Return the (x, y) coordinate for the center point of the cell that contains the specified text.  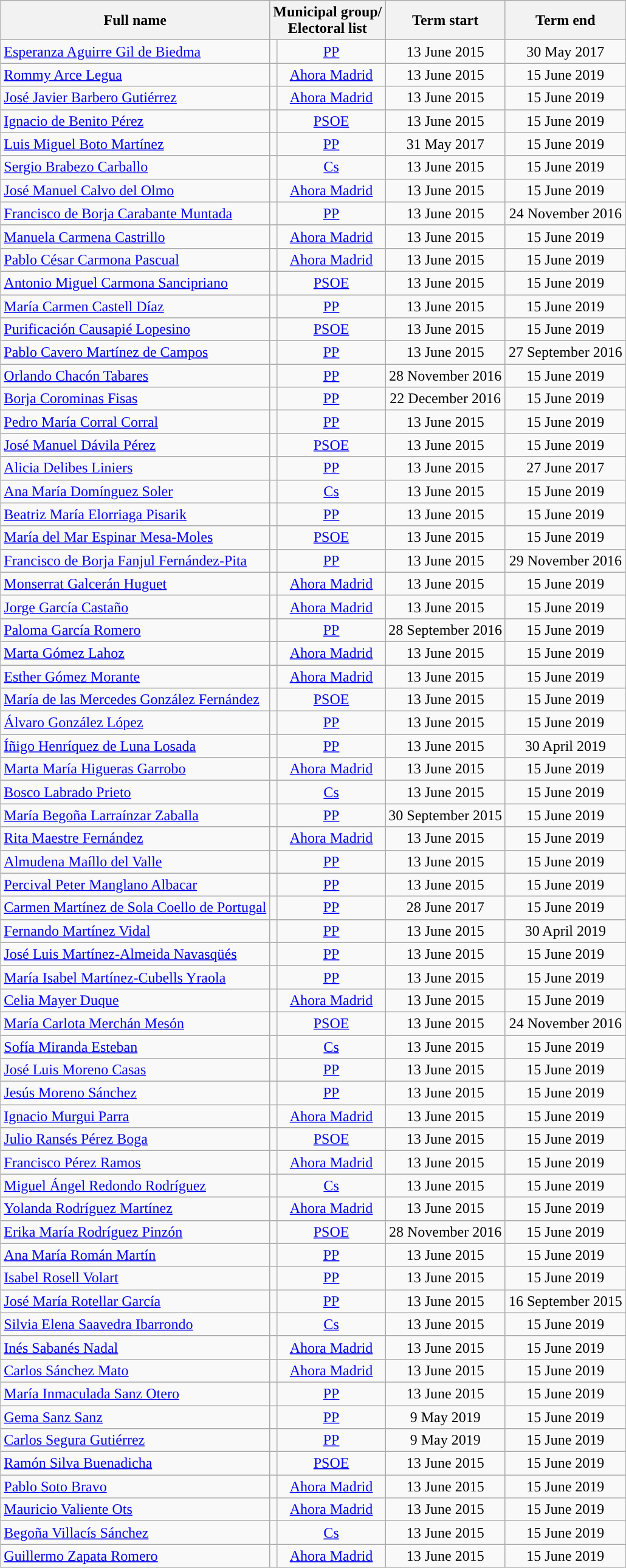
Begoña Villacís Sánchez (135, 1533)
Francisco de Borja Fanjul Fernández-Pita (135, 561)
Marta María Higueras Garrobo (135, 769)
16 September 2015 (565, 1301)
Monserrat Galcerán Huguet (135, 584)
María Begoña Larraínzar Zaballa (135, 815)
Sergio Brabezo Carballo (135, 167)
Ana María Domínguez Soler (135, 491)
Jesús Moreno Sánchez (135, 1093)
Gema Sanz Sanz (135, 1417)
José María Rotellar García (135, 1301)
Ramón Silva Buenadicha (135, 1463)
Jorge García Castaño (135, 607)
Esther Gómez Morante (135, 677)
Inés Sabanés Nadal (135, 1347)
27 September 2016 (565, 353)
30 May 2017 (565, 52)
27 June 2017 (565, 468)
Municipal group/Electoral list (328, 21)
Purificación Causapié Lopesino (135, 330)
Miguel Ángel Redondo Rodríguez (135, 1186)
Antonio Miguel Carmona Sancipriano (135, 283)
28 September 2016 (445, 630)
Francisco Pérez Ramos (135, 1162)
Alicia Delibes Liniers (135, 468)
José Manuel Dávila Pérez (135, 445)
María Carlota Merchán Mesón (135, 1023)
María de las Mercedes González Fernández (135, 700)
María del Mar Espinar Mesa-Moles (135, 537)
Mauricio Valiente Ots (135, 1510)
29 November 2016 (565, 561)
José Luis Martínez-Almeida Navasqüés (135, 954)
Beatriz María Elorriaga Pisarik (135, 514)
Carmen Martínez de Sola Coello de Portugal (135, 908)
Guillermo Zapata Romero (135, 1556)
Carlos Segura Gutiérrez (135, 1440)
Term end (565, 21)
Borja Corominas Fisas (135, 399)
Almudena Maíllo del Valle (135, 862)
Carlos Sánchez Mato (135, 1370)
31 May 2017 (445, 144)
Pablo Soto Bravo (135, 1487)
Íñigo Henríquez de Luna Losada (135, 746)
María Isabel Martínez-Cubells Yraola (135, 977)
Rommy Arce Legua (135, 75)
Pablo Cavero Martínez de Campos (135, 353)
Álvaro González López (135, 723)
Fernando Martínez Vidal (135, 931)
Celia Mayer Duque (135, 1000)
Ana María Román Martín (135, 1255)
Francisco de Borja Carabante Muntada (135, 213)
Isabel Rosell Volart (135, 1278)
Full name (135, 21)
Term start (445, 21)
José Javier Barbero Gutiérrez (135, 98)
Erika María Rodríguez Pinzón (135, 1232)
Manuela Carmena Castrillo (135, 237)
Esperanza Aguirre Gil de Biedma (135, 52)
Ignacio Murgui Parra (135, 1116)
28 June 2017 (445, 908)
Orlando Chacón Tabares (135, 376)
Julio Ransés Pérez Boga (135, 1139)
Luis Miguel Boto Martínez (135, 144)
Yolanda Rodríguez Martínez (135, 1209)
Ignacio de Benito Pérez (135, 121)
Pablo César Carmona Pascual (135, 260)
30 September 2015 (445, 815)
Sofía Miranda Esteban (135, 1046)
Percival Peter Manglano Albacar (135, 885)
Silvia Elena Saavedra Ibarrondo (135, 1324)
Rita Maestre Fernández (135, 838)
22 December 2016 (445, 399)
María Carmen Castell Díaz (135, 306)
María Inmaculada Sanz Otero (135, 1394)
José Luis Moreno Casas (135, 1070)
Bosco Labrado Prieto (135, 792)
Pedro María Corral Corral (135, 422)
José Manuel Calvo del Olmo (135, 190)
Marta Gómez Lahoz (135, 653)
Paloma García Romero (135, 630)
